Determine the [X, Y] coordinate at the center of the cell enclosing the given text.  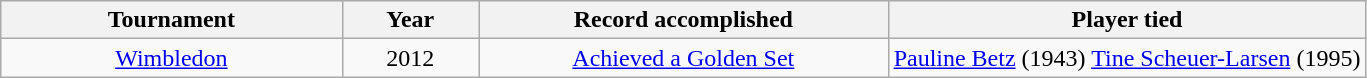
Tournament [172, 20]
Achieved a Golden Set [684, 58]
Pauline Betz (1943) Tine Scheuer-Larsen (1995) [1127, 58]
Player tied [1127, 20]
2012 [410, 58]
Year [410, 20]
Wimbledon [172, 58]
Record accomplished [684, 20]
